Determine the (X, Y) coordinate at the center of the cell enclosing the given text.  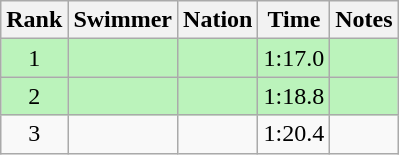
Swimmer (123, 20)
Notes (364, 20)
Time (294, 20)
3 (34, 134)
1:18.8 (294, 96)
1:20.4 (294, 134)
2 (34, 96)
Rank (34, 20)
Nation (218, 20)
1 (34, 58)
1:17.0 (294, 58)
